Detect which cell encompasses the target text, then output its [X, Y] center coordinate. 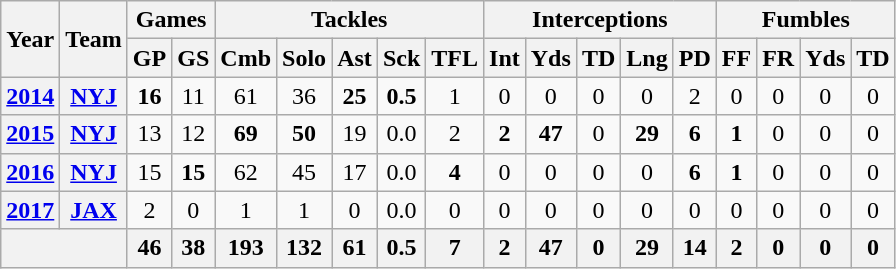
Interceptions [600, 20]
2017 [30, 210]
12 [194, 134]
193 [246, 248]
TFL [455, 58]
GP [149, 58]
50 [304, 134]
45 [304, 172]
25 [355, 96]
Cmb [246, 58]
Lng [647, 58]
38 [194, 248]
11 [194, 96]
2014 [30, 96]
Team [94, 39]
Solo [304, 58]
JAX [94, 210]
36 [304, 96]
GS [194, 58]
FF [736, 58]
19 [355, 134]
PD [694, 58]
14 [694, 248]
Ast [355, 58]
Tackles [350, 20]
69 [246, 134]
4 [455, 172]
Fumbles [806, 20]
Int [505, 58]
16 [149, 96]
FR [778, 58]
7 [455, 248]
Games [170, 20]
17 [355, 172]
2016 [30, 172]
132 [304, 248]
46 [149, 248]
62 [246, 172]
2015 [30, 134]
Year [30, 39]
Sck [401, 58]
13 [149, 134]
